Provide the [X, Y] coordinate of the cell's center where the given text is located.  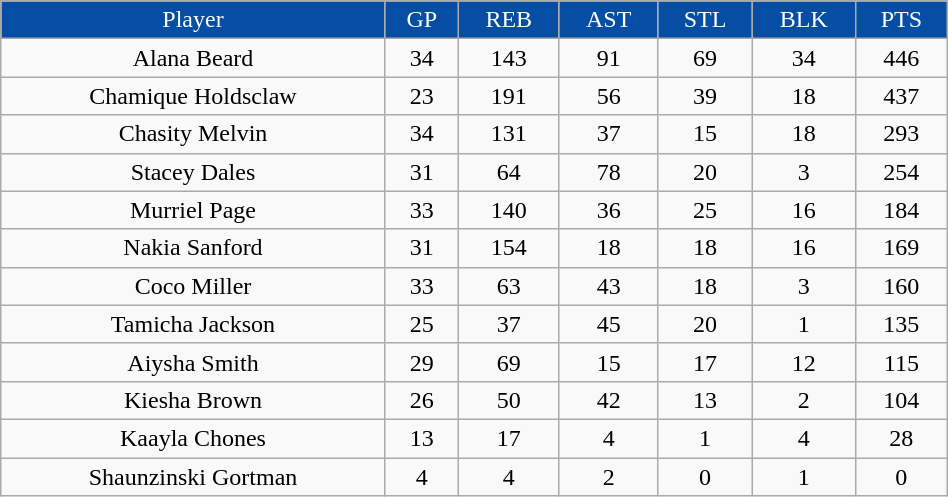
78 [608, 172]
115 [901, 362]
Alana Beard [193, 58]
28 [901, 438]
Nakia Sanford [193, 248]
Murriel Page [193, 210]
140 [508, 210]
293 [901, 134]
Stacey Dales [193, 172]
63 [508, 286]
REB [508, 20]
36 [608, 210]
160 [901, 286]
Kaayla Chones [193, 438]
29 [422, 362]
42 [608, 400]
43 [608, 286]
Aiysha Smith [193, 362]
Chasity Melvin [193, 134]
56 [608, 96]
GP [422, 20]
STL [705, 20]
184 [901, 210]
AST [608, 20]
143 [508, 58]
45 [608, 324]
Player [193, 20]
135 [901, 324]
446 [901, 58]
169 [901, 248]
Kiesha Brown [193, 400]
PTS [901, 20]
Tamicha Jackson [193, 324]
26 [422, 400]
BLK [804, 20]
254 [901, 172]
191 [508, 96]
12 [804, 362]
Coco Miller [193, 286]
23 [422, 96]
39 [705, 96]
91 [608, 58]
154 [508, 248]
Shaunzinski Gortman [193, 477]
64 [508, 172]
437 [901, 96]
131 [508, 134]
50 [508, 400]
Chamique Holdsclaw [193, 96]
104 [901, 400]
